Identify which cell holds the provided text, then report its [X, Y] central coordinate. 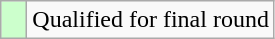
Qualified for final round [151, 20]
